Provide the (X, Y) coordinate of the cell's center where the given text is located.  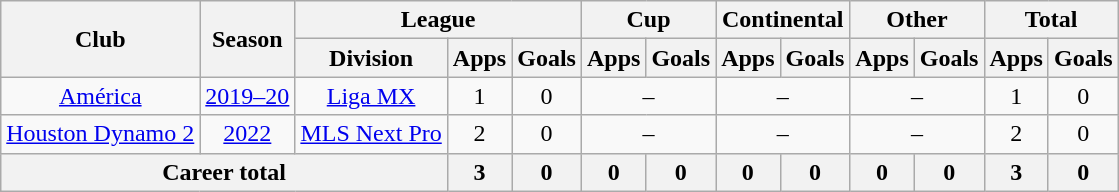
Club (100, 39)
Career total (224, 172)
MLS Next Pro (371, 134)
Liga MX (371, 96)
2022 (248, 134)
Total (1051, 20)
League (438, 20)
Other (917, 20)
Season (248, 39)
Houston Dynamo 2 (100, 134)
Cup (648, 20)
2019–20 (248, 96)
Continental (783, 20)
Division (371, 58)
América (100, 96)
